Return [X, Y] of the center of cell containing provided text 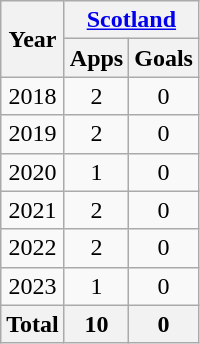
10 [96, 324]
2022 [33, 248]
Total [33, 324]
2021 [33, 210]
2023 [33, 286]
2019 [33, 134]
Year [33, 39]
2018 [33, 96]
Goals [164, 58]
2020 [33, 172]
Scotland [131, 20]
Apps [96, 58]
